From the cell containing the given text, extract its center point as [x, y] coordinate. 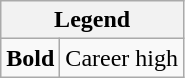
Career high [122, 58]
Legend [92, 20]
Bold [30, 58]
